Search for the cell housing the specified text and yield its [X, Y] center coordinate. 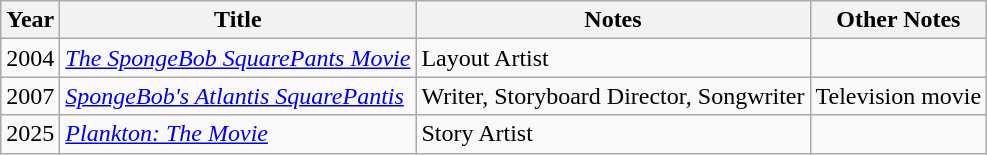
SpongeBob's Atlantis SquarePantis [238, 96]
Story Artist [613, 134]
2007 [30, 96]
Layout Artist [613, 58]
Other Notes [898, 20]
Plankton: The Movie [238, 134]
2025 [30, 134]
2004 [30, 58]
Notes [613, 20]
The SpongeBob SquarePants Movie [238, 58]
Year [30, 20]
Television movie [898, 96]
Writer, Storyboard Director, Songwriter [613, 96]
Title [238, 20]
